Output the (X, Y) coordinate of the center of the cell containing the given text.  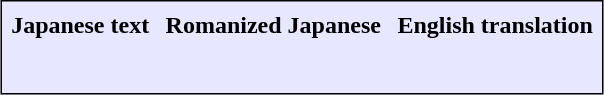
Romanized Japanese (273, 25)
Japanese text (80, 25)
English translation (495, 25)
